Extract the [x, y] coordinate from the center of the cell holding the provided text.  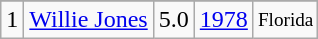
5.0 [174, 20]
1978 [224, 20]
Florida [286, 20]
1 [12, 20]
Willie Jones [88, 20]
